Detect which cell encompasses the target text, then output its (X, Y) center coordinate. 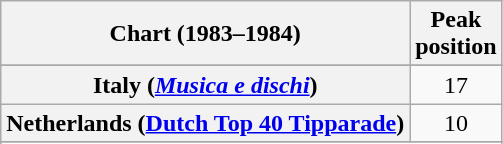
Italy (Musica e dischi) (206, 85)
17 (456, 85)
10 (456, 123)
Chart (1983–1984) (206, 34)
Peakposition (456, 34)
Netherlands (Dutch Top 40 Tipparade) (206, 123)
